Return the (x, y) coordinate for the center point of the cell that contains the specified text.  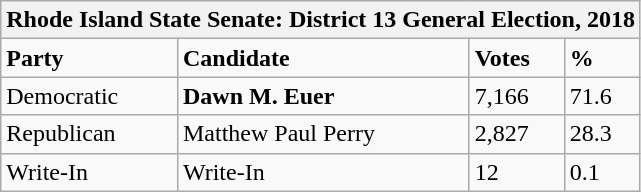
28.3 (602, 134)
0.1 (602, 172)
71.6 (602, 96)
Candidate (323, 58)
2,827 (516, 134)
Votes (516, 58)
Republican (90, 134)
Democratic (90, 96)
Rhode Island State Senate: District 13 General Election, 2018 (321, 20)
Dawn M. Euer (323, 96)
Party (90, 58)
Matthew Paul Perry (323, 134)
% (602, 58)
12 (516, 172)
7,166 (516, 96)
